For the text-containing cell, return its midpoint in [x, y] coordinate format. 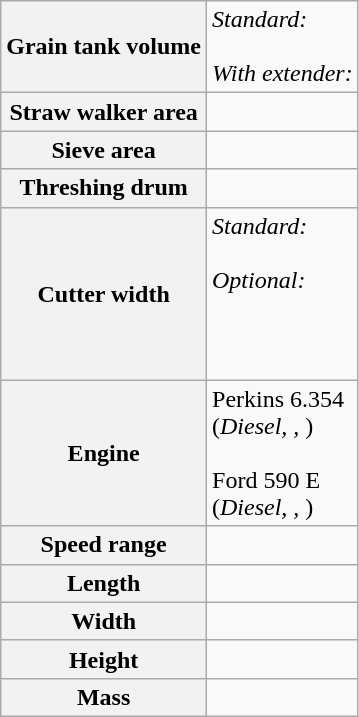
Grain tank volume [104, 47]
Height [104, 659]
Cutter width [104, 294]
Engine [104, 453]
Threshing drum [104, 188]
Standard:Optional: [283, 294]
Speed range [104, 545]
Width [104, 621]
Straw walker area [104, 112]
Length [104, 583]
Mass [104, 697]
Sieve area [104, 150]
Perkins 6.354(Diesel, , )Ford 590 E(Diesel, , ) [283, 453]
Standard:With extender: [283, 47]
